From the cell containing the given text, extract its center point as (x, y) coordinate. 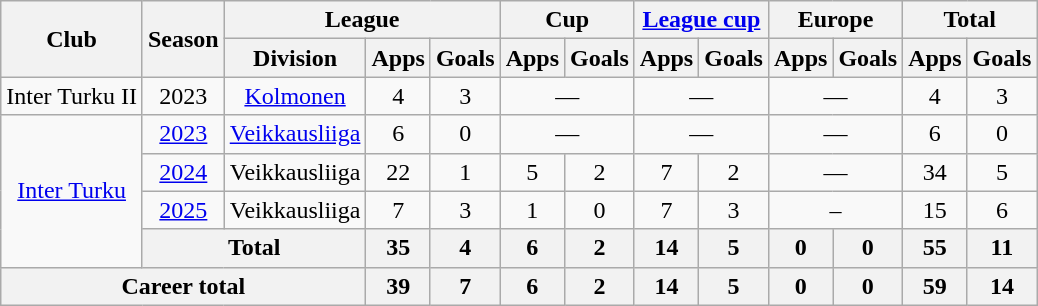
39 (398, 286)
League cup (701, 20)
Kolmonen (295, 96)
Europe (835, 20)
Inter Turku II (72, 96)
2025 (183, 210)
Inter Turku (72, 191)
– (835, 210)
35 (398, 248)
League (362, 20)
Cup (567, 20)
15 (935, 210)
Season (183, 39)
59 (935, 286)
2024 (183, 172)
Division (295, 58)
55 (935, 248)
22 (398, 172)
Club (72, 39)
11 (1002, 248)
Career total (184, 286)
34 (935, 172)
